Scan for the cell matching the given text and deliver its (X, Y) coordinate at center. 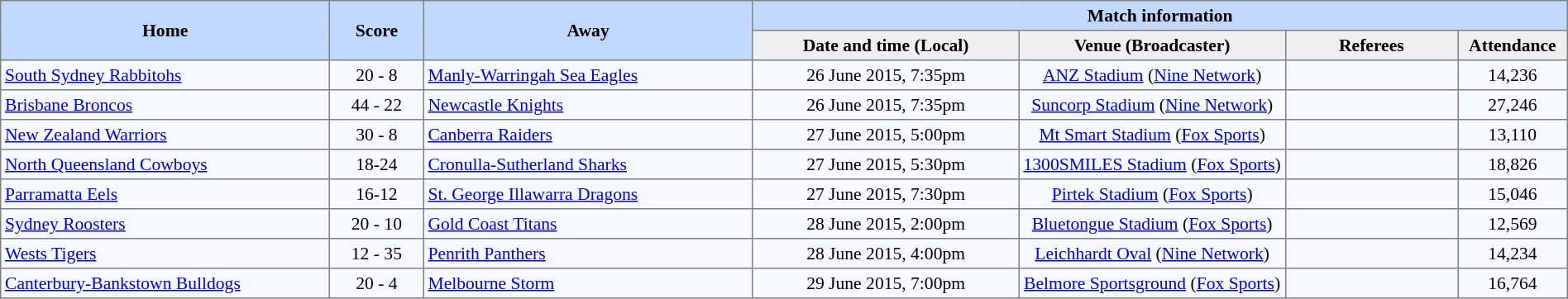
16-12 (377, 194)
44 - 22 (377, 105)
12,569 (1513, 224)
18-24 (377, 164)
15,046 (1513, 194)
Gold Coast Titans (588, 224)
Penrith Panthers (588, 254)
Pirtek Stadium (Fox Sports) (1152, 194)
Canterbury-Bankstown Bulldogs (165, 283)
28 June 2015, 4:00pm (886, 254)
Attendance (1513, 45)
Away (588, 31)
Melbourne Storm (588, 283)
St. George Illawarra Dragons (588, 194)
27,246 (1513, 105)
Suncorp Stadium (Nine Network) (1152, 105)
Wests Tigers (165, 254)
Match information (1159, 16)
Brisbane Broncos (165, 105)
North Queensland Cowboys (165, 164)
Score (377, 31)
Leichhardt Oval (Nine Network) (1152, 254)
Manly-Warringah Sea Eagles (588, 75)
16,764 (1513, 283)
27 June 2015, 7:30pm (886, 194)
New Zealand Warriors (165, 135)
Cronulla-Sutherland Sharks (588, 164)
20 - 10 (377, 224)
27 June 2015, 5:30pm (886, 164)
Referees (1371, 45)
29 June 2015, 7:00pm (886, 283)
South Sydney Rabbitohs (165, 75)
Date and time (Local) (886, 45)
27 June 2015, 5:00pm (886, 135)
1300SMILES Stadium (Fox Sports) (1152, 164)
Bluetongue Stadium (Fox Sports) (1152, 224)
Sydney Roosters (165, 224)
14,236 (1513, 75)
18,826 (1513, 164)
28 June 2015, 2:00pm (886, 224)
13,110 (1513, 135)
30 - 8 (377, 135)
Mt Smart Stadium (Fox Sports) (1152, 135)
20 - 4 (377, 283)
Venue (Broadcaster) (1152, 45)
Belmore Sportsground (Fox Sports) (1152, 283)
14,234 (1513, 254)
12 - 35 (377, 254)
Home (165, 31)
Newcastle Knights (588, 105)
ANZ Stadium (Nine Network) (1152, 75)
Canberra Raiders (588, 135)
20 - 8 (377, 75)
Parramatta Eels (165, 194)
